Extract the (x, y) coordinate from the center of the cell holding the provided text.  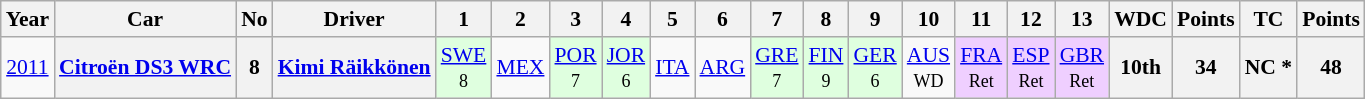
GRE7 (776, 68)
FRARet (981, 68)
4 (626, 19)
POR7 (575, 68)
MEX (520, 68)
34 (1206, 68)
Citroën DS3 WRC (145, 68)
ITA (672, 68)
GBRRet (1082, 68)
NC * (1268, 68)
FIN9 (826, 68)
10 (928, 19)
2011 (28, 68)
AUSWD (928, 68)
10th (1140, 68)
3 (575, 19)
12 (1030, 19)
ESPRet (1030, 68)
SWE8 (464, 68)
GER6 (874, 68)
2 (520, 19)
WDC (1140, 19)
11 (981, 19)
Driver (354, 19)
ARG (722, 68)
6 (722, 19)
JOR6 (626, 68)
1 (464, 19)
13 (1082, 19)
7 (776, 19)
TC (1268, 19)
48 (1331, 68)
Kimi Räikkönen (354, 68)
9 (874, 19)
5 (672, 19)
Car (145, 19)
No (254, 19)
Year (28, 19)
